Search for the cell housing the specified text and yield its [X, Y] center coordinate. 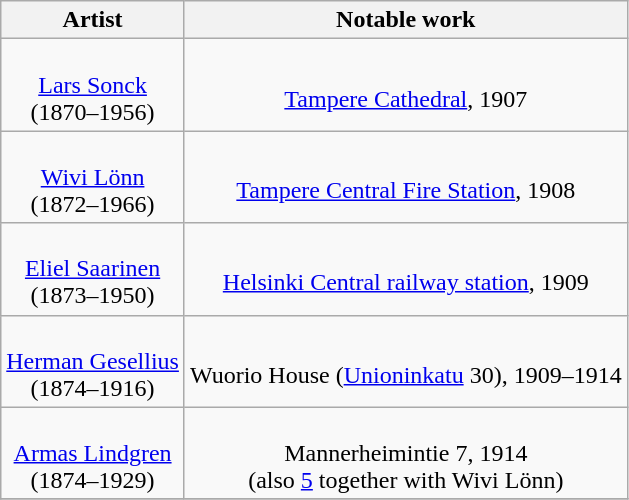
Eliel Saarinen(1873–1950) [93, 269]
Helsinki Central railway station, 1909 [406, 269]
Wuorio House (Unioninkatu 30), 1909–1914 [406, 361]
Artist [93, 20]
Tampere Cathedral, 1907 [406, 85]
Herman Gesellius(1874–1916) [93, 361]
Notable work [406, 20]
Armas Lindgren(1874–1929) [93, 453]
Lars Sonck(1870–1956) [93, 85]
Wivi Lönn(1872–1966) [93, 177]
Mannerheimintie 7, 1914(also 5 together with Wivi Lönn) [406, 453]
Tampere Central Fire Station, 1908 [406, 177]
